From the cell containing the given text, extract its center point as [X, Y] coordinate. 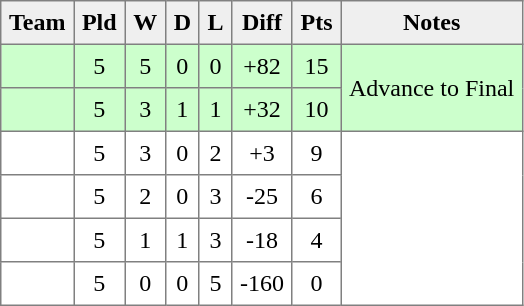
+32 [262, 110]
4 [316, 240]
Advance to Final [432, 88]
L [216, 23]
D [182, 23]
-160 [262, 284]
15 [316, 66]
+82 [262, 66]
-18 [262, 240]
+3 [262, 153]
Team [38, 23]
Diff [262, 23]
Pld [100, 23]
10 [316, 110]
Notes [432, 23]
-25 [262, 197]
9 [316, 153]
6 [316, 197]
W [145, 23]
Pts [316, 23]
